Return the [X, Y] coordinate for the center point of the cell that contains the specified text.  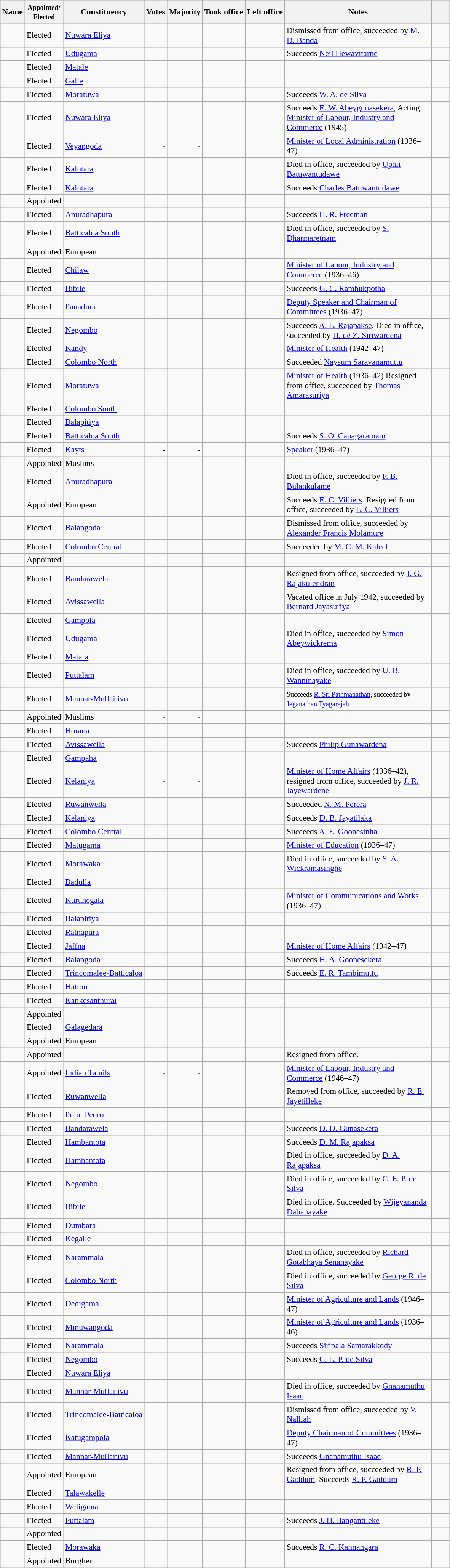
Majority [185, 12]
Colombo South [104, 409]
Succeeded Naysum Saravanamuttu [358, 362]
Succeeds A. E. Goonesinha [358, 832]
Succeeds Gnanamuthu Isaac [358, 1456]
Succeeded by M. C. M. Kaleel [358, 547]
Died in office, succeeded by S. A. Wickramasinghe [358, 864]
Resigned from office. [358, 1055]
Died in office, succeeded by Upali Batuwantudawe [358, 169]
Minister of Local Administration (1936–47) [358, 146]
Katugampola [104, 1438]
Galagedara [104, 1027]
Resigned from office, succeeded by J. G. Rajakulendran [358, 578]
Panadura [104, 307]
Removed from office, succeeded by R. E. Jayetilleke [358, 1096]
Minister of Labour, Industry and Commerce (1946–47) [358, 1073]
Hatton [104, 987]
Succeeds E. W. Abeygunasekera, Acting Minister of Labour, Industry and Commerce (1945) [358, 118]
Chilaw [104, 270]
Minister of Health (1936–42) Resigned from office, succeeded by Thomas Amarasuriya [358, 386]
Dismissed from office, succeeded by Alexander Francis Molamure [358, 528]
Matara [104, 657]
Notes [358, 12]
Weligama [104, 1507]
Succeeds D. M. Rajapaksa [358, 1142]
Succeeds Neil Hewavitarne [358, 54]
Dedigama [104, 1304]
Succeeds E. R. Tambimuttu [358, 973]
Point Pedro [104, 1115]
Died in office, succeeded by Gnanamuthu Isaac [358, 1391]
Minister of Agriculture and Lands (1936–46) [358, 1327]
Vacated office in July 1942, succeeded by Bernard Jayasuriya [358, 602]
Kayts [104, 450]
Minister of Home Affairs (1942–47) [358, 946]
Veyangoda [104, 146]
Minister of Home Affairs (1936–42), resigned from office, succeeded by J. R. Jayewardene [358, 781]
Burgher [104, 1561]
Succeeds H. A. Goonesekera [358, 960]
Died in office, succeeded by C. E. P. de Silva [358, 1184]
Minuwangoda [104, 1327]
Succeeds Siripala Samarakkody [358, 1346]
Minister of Labour, Industry and Commerce (1936–46) [358, 270]
Kankesanthurai [104, 1000]
Succeeds A. E. Rajapakse. Died in office, succeeded by H. de Z. Siriwardena [358, 330]
Succeeds G. C. Rambukpotha [358, 289]
Succeeds W. A. de Silva [358, 94]
Minister of Agriculture and Lands (1946–47) [358, 1304]
Dismissed from office, succeeded by V. Nalliah [358, 1415]
Died in office, succeeded by S. Dharmaretnam [358, 233]
Succeeds C. E. P. de Silva [358, 1359]
Died in office, succeeded by U. B. Wanninayake [358, 676]
Succeeds S. O. Canagaratnam [358, 436]
Gampola [104, 620]
Horana [104, 731]
Died in office, succeeded by P. B. Bulankulame [358, 482]
Kurunegala [104, 901]
Badulla [104, 882]
Succeeds D. D. Gunasekera [358, 1128]
Left office [265, 12]
Matale [104, 67]
Minister of Health (1942–47) [358, 349]
Talawakelle [104, 1493]
Dumbara [104, 1226]
Succeeds D. B. Jayatilaka [358, 818]
Jaffna [104, 946]
Kandy [104, 349]
Died in office, succeeded by George R. de Silva [358, 1281]
Succeeds J. H. Ilangantileke [358, 1520]
Succeeded N. M. Perera [358, 805]
Deputy Speaker and Chairman of Committees (1936–47) [358, 307]
Took office [224, 12]
Minister of Education (1936–47) [358, 845]
Died in office. Succeeded by Wijeyananda Dahanayake [358, 1207]
Died in office, succeeded by D. A. Rajapaksa [358, 1160]
Speaker (1936–47) [358, 450]
Name [13, 12]
Succeeds R. C. Kannangara [358, 1547]
Succeeds Philip Gunawardena [358, 744]
Kegalle [104, 1239]
Died in office, succeeded by Richard Gotabhaya Senanayake [358, 1257]
Succeeds R. Sri Pathmanathan, succeeded by Jeganathan Tyagarajah [358, 699]
Galle [104, 81]
Votes [156, 12]
Constituency [104, 12]
Deputy Chairman of Committees (1936–47) [358, 1438]
Succeeds Charles Batuwantudawe [358, 188]
Appointed/Elected [44, 12]
Dismissed from office, succeeded by M. D. Banda [358, 35]
Gampaha [104, 758]
Matugama [104, 845]
Succeeds H. R. Freeman [358, 215]
Ratnapura [104, 933]
Minister of Communications and Works (1936–47) [358, 901]
Succeeds E. C. Villiers. Resigned from office, succeeded by E. C. Villiers [358, 505]
Resigned from office, succeeded by R. P. Gaddum. Succeeds R. P. Gaddum [358, 1474]
Died in office, succeeded by Simon Abeywickrema [358, 638]
Indian Tamils [104, 1073]
